Find where the given text appears and provide that cell's center as [x, y] coordinate. 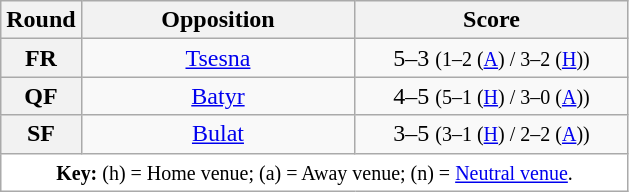
Key: (h) = Home venue; (a) = Away venue; (n) = Neutral venue. [315, 172]
SF [41, 134]
Tsesna [218, 58]
Score [492, 20]
FR [41, 58]
Opposition [218, 20]
Bulat [218, 134]
Batyr [218, 96]
4–5 (5–1 (H) / 3–0 (A)) [492, 96]
Round [41, 20]
QF [41, 96]
5–3 (1–2 (A) / 3–2 (H)) [492, 58]
3–5 (3–1 (H) / 2–2 (A)) [492, 134]
